Pinpoint the cell where the given text exists, returning its [X, Y] midpoint coordinate. 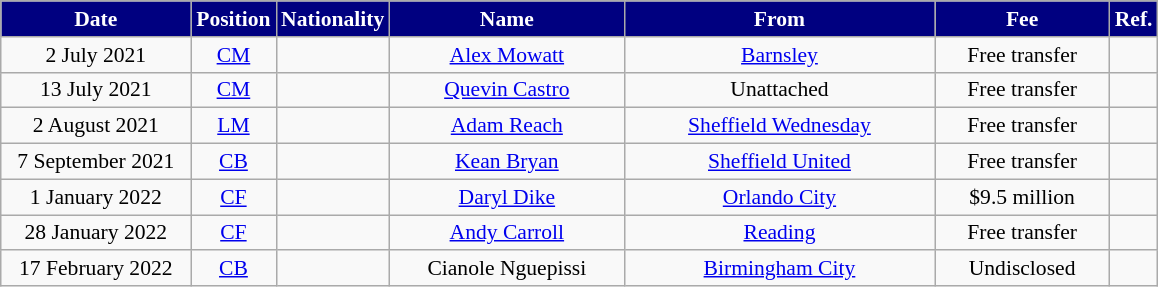
28 January 2022 [96, 233]
From [779, 19]
2 August 2021 [96, 126]
Birmingham City [779, 269]
1 January 2022 [96, 197]
Ref. [1134, 19]
7 September 2021 [96, 162]
Nationality [332, 19]
17 February 2022 [96, 269]
Daryl Dike [506, 197]
LM [234, 126]
Alex Mowatt [506, 55]
Undisclosed [1022, 269]
Fee [1022, 19]
Sheffield United [779, 162]
Orlando City [779, 197]
2 July 2021 [96, 55]
Sheffield Wednesday [779, 126]
Kean Bryan [506, 162]
$9.5 million [1022, 197]
Unattached [779, 90]
13 July 2021 [96, 90]
Barnsley [779, 55]
Date [96, 19]
Reading [779, 233]
Name [506, 19]
Andy Carroll [506, 233]
Quevin Castro [506, 90]
Adam Reach [506, 126]
Cianole Nguepissi [506, 269]
Position [234, 19]
